Determine the [X, Y] coordinate at the center of the cell enclosing the given text.  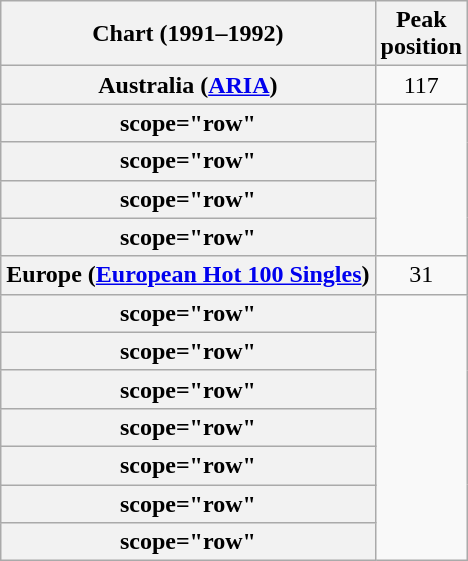
Peakposition [421, 34]
Australia (ARIA) [188, 85]
Chart (1991–1992) [188, 34]
117 [421, 85]
Europe (European Hot 100 Singles) [188, 275]
31 [421, 275]
